From the cell containing the given text, extract its center point as [x, y] coordinate. 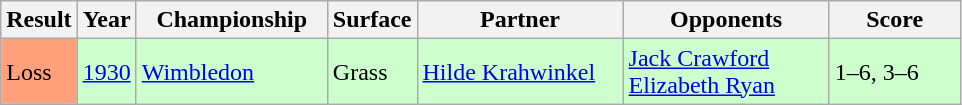
Championship [232, 20]
Result [39, 20]
Surface [372, 20]
Grass [372, 72]
Score [894, 20]
Year [106, 20]
Hilde Krahwinkel [520, 72]
1–6, 3–6 [894, 72]
Jack Crawford Elizabeth Ryan [726, 72]
Loss [39, 72]
Opponents [726, 20]
Partner [520, 20]
Wimbledon [232, 72]
1930 [106, 72]
